Provide the [X, Y] coordinate of the cell's center where the given text is located.  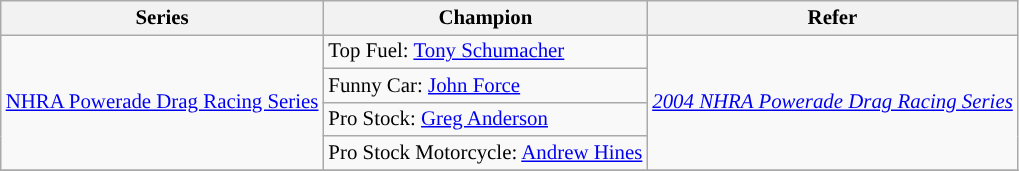
Refer [832, 18]
Series [162, 18]
2004 NHRA Powerade Drag Racing Series [832, 102]
Top Fuel: Tony Schumacher [485, 51]
Pro Stock: Greg Anderson [485, 119]
Funny Car: John Force [485, 85]
NHRA Powerade Drag Racing Series [162, 102]
Pro Stock Motorcycle: Andrew Hines [485, 153]
Champion [485, 18]
